For the text-containing cell, return its midpoint in [x, y] coordinate format. 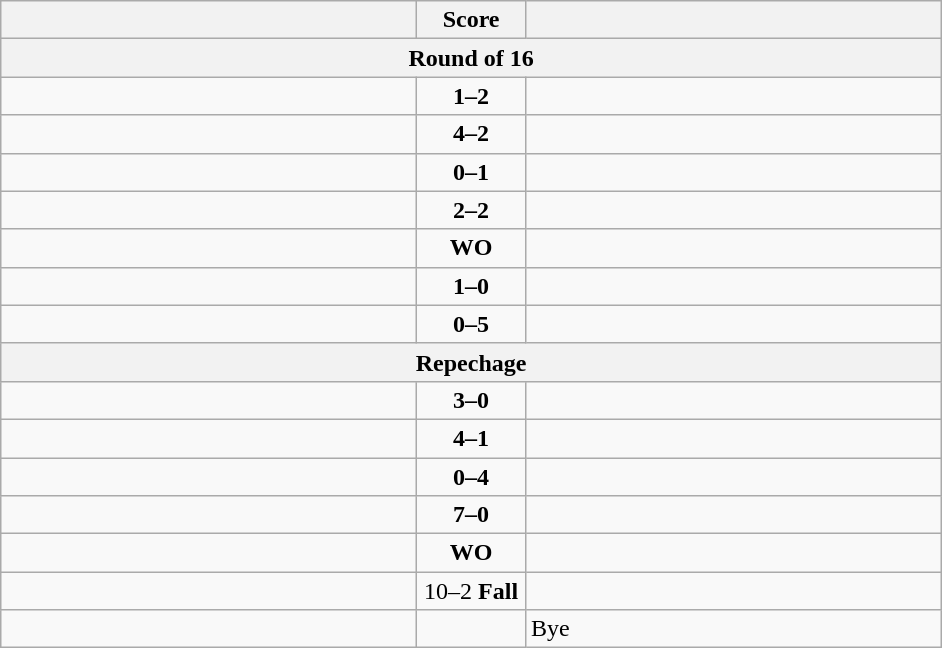
10–2 Fall [472, 591]
0–4 [472, 477]
0–1 [472, 172]
Score [472, 20]
0–5 [472, 324]
1–2 [472, 96]
3–0 [472, 400]
2–2 [472, 210]
4–2 [472, 134]
Bye [733, 629]
4–1 [472, 438]
1–0 [472, 286]
7–0 [472, 515]
Round of 16 [472, 58]
Repechage [472, 362]
